Find where the given text appears and provide that cell's center as [X, Y] coordinate. 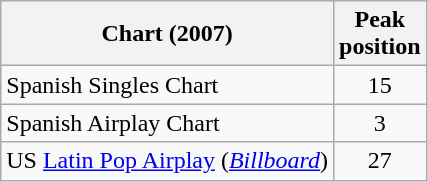
Spanish Airplay Chart [168, 123]
Spanish Singles Chart [168, 85]
3 [380, 123]
15 [380, 85]
Peakposition [380, 34]
Chart (2007) [168, 34]
27 [380, 161]
US Latin Pop Airplay (Billboard) [168, 161]
